From the cell containing the given text, extract its center point as [X, Y] coordinate. 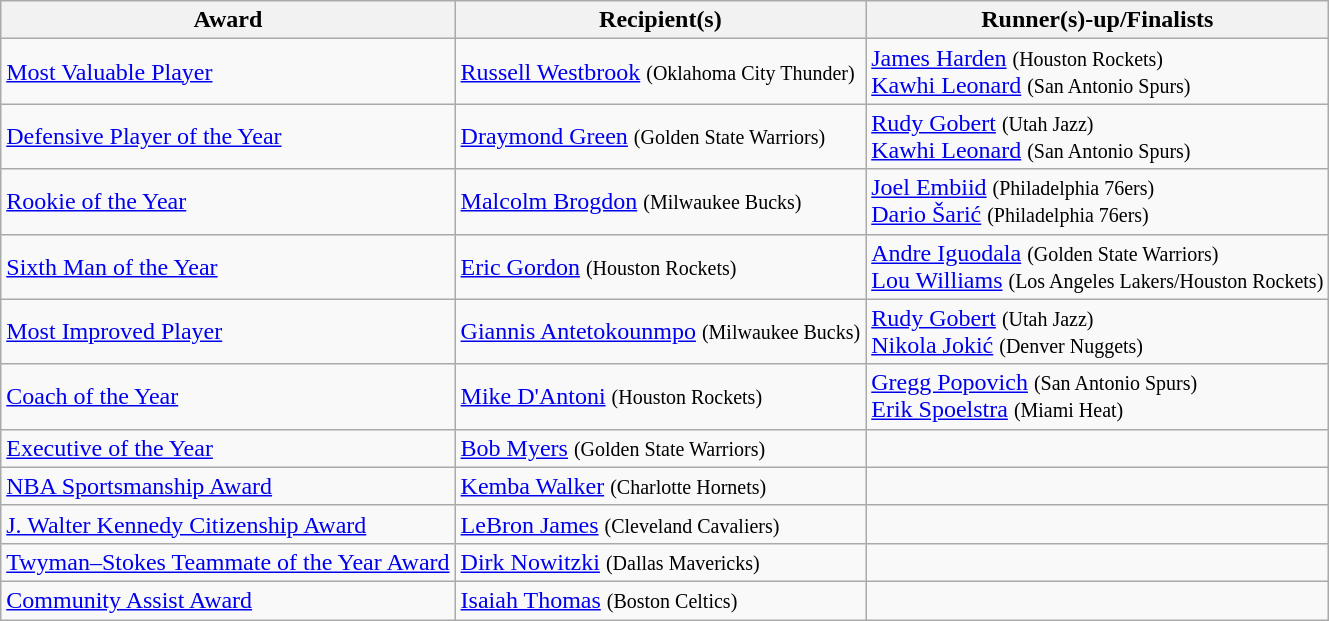
Isaiah Thomas (Boston Celtics) [660, 600]
Most Valuable Player [228, 72]
Draymond Green (Golden State Warriors) [660, 136]
Giannis Antetokounmpo (Milwaukee Bucks) [660, 332]
Malcolm Brogdon (Milwaukee Bucks) [660, 202]
Twyman–Stokes Teammate of the Year Award [228, 562]
Russell Westbrook (Oklahoma City Thunder) [660, 72]
Andre Iguodala (Golden State Warriors)Lou Williams (Los Angeles Lakers/Houston Rockets) [1098, 266]
Rudy Gobert (Utah Jazz)Kawhi Leonard (San Antonio Spurs) [1098, 136]
James Harden (Houston Rockets)Kawhi Leonard (San Antonio Spurs) [1098, 72]
Eric Gordon (Houston Rockets) [660, 266]
Rookie of the Year [228, 202]
Joel Embiid (Philadelphia 76ers)Dario Šarić (Philadelphia 76ers) [1098, 202]
Gregg Popovich (San Antonio Spurs)Erik Spoelstra (Miami Heat) [1098, 396]
Kemba Walker (Charlotte Hornets) [660, 486]
Recipient(s) [660, 20]
J. Walter Kennedy Citizenship Award [228, 524]
Rudy Gobert (Utah Jazz)Nikola Jokić (Denver Nuggets) [1098, 332]
Award [228, 20]
Mike D'Antoni (Houston Rockets) [660, 396]
NBA Sportsmanship Award [228, 486]
Sixth Man of the Year [228, 266]
Bob Myers (Golden State Warriors) [660, 448]
Dirk Nowitzki (Dallas Mavericks) [660, 562]
Executive of the Year [228, 448]
LeBron James (Cleveland Cavaliers) [660, 524]
Coach of the Year [228, 396]
Runner(s)-up/Finalists [1098, 20]
Defensive Player of the Year [228, 136]
Community Assist Award [228, 600]
Most Improved Player [228, 332]
